Locate the cell with the specified text and output its [X, Y] center coordinate. 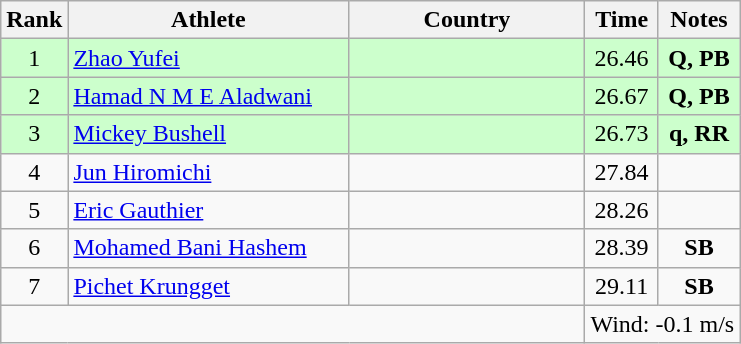
Time [622, 20]
29.11 [622, 286]
q, RR [699, 134]
1 [34, 58]
Eric Gauthier [208, 210]
28.26 [622, 210]
Country [467, 20]
Jun Hiromichi [208, 172]
Athlete [208, 20]
5 [34, 210]
26.73 [622, 134]
Hamad N M E Aladwani [208, 96]
28.39 [622, 248]
27.84 [622, 172]
3 [34, 134]
Rank [34, 20]
2 [34, 96]
Notes [699, 20]
Mohamed Bani Hashem [208, 248]
4 [34, 172]
26.67 [622, 96]
6 [34, 248]
Pichet Krungget [208, 286]
26.46 [622, 58]
7 [34, 286]
Mickey Bushell [208, 134]
Zhao Yufei [208, 58]
Wind: -0.1 m/s [662, 324]
